Pinpoint the cell where the given text exists, returning its [X, Y] midpoint coordinate. 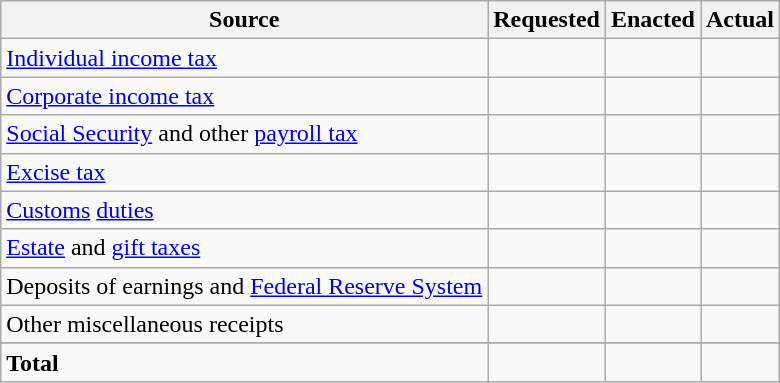
Individual income tax [244, 58]
Actual [740, 20]
Other miscellaneous receipts [244, 324]
Corporate income tax [244, 96]
Source [244, 20]
Estate and gift taxes [244, 248]
Excise tax [244, 172]
Total [244, 362]
Requested [547, 20]
Customs duties [244, 210]
Enacted [652, 20]
Deposits of earnings and Federal Reserve System [244, 286]
Social Security and other payroll tax [244, 134]
